Scan for the cell matching the given text and deliver its [X, Y] coordinate at center. 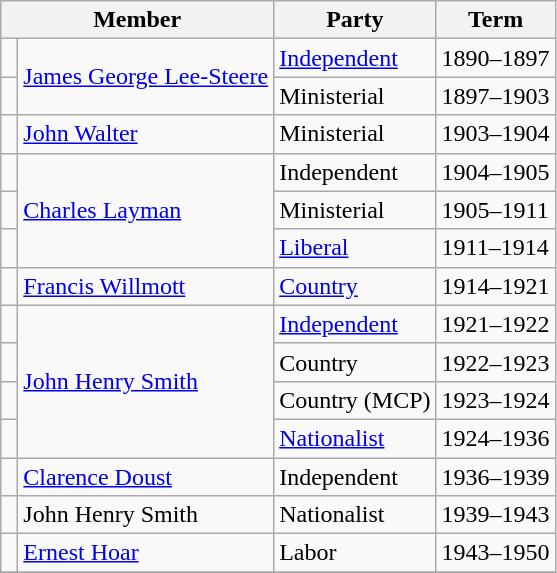
1923–1924 [496, 400]
Member [138, 20]
1936–1939 [496, 477]
James George Lee-Steere [146, 77]
Labor [355, 553]
Francis Willmott [146, 286]
Term [496, 20]
1921–1922 [496, 324]
1890–1897 [496, 58]
Ernest Hoar [146, 553]
Liberal [355, 248]
1943–1950 [496, 553]
1903–1904 [496, 134]
1924–1936 [496, 438]
1922–1923 [496, 362]
1939–1943 [496, 515]
1911–1914 [496, 248]
John Walter [146, 134]
1905–1911 [496, 210]
Party [355, 20]
Charles Layman [146, 210]
Country (MCP) [355, 400]
1914–1921 [496, 286]
1904–1905 [496, 172]
1897–1903 [496, 96]
Clarence Doust [146, 477]
